Return the [X, Y] coordinate for the center point of the cell that contains the specified text.  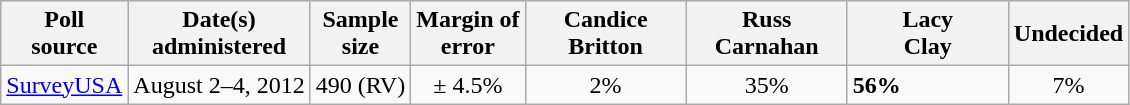
RussCarnahan [766, 34]
35% [766, 85]
2% [606, 85]
56% [928, 85]
± 4.5% [468, 85]
Undecided [1068, 34]
Pollsource [64, 34]
SurveyUSA [64, 85]
Date(s)administered [219, 34]
490 (RV) [360, 85]
Samplesize [360, 34]
LacyClay [928, 34]
CandiceBritton [606, 34]
7% [1068, 85]
Margin oferror [468, 34]
August 2–4, 2012 [219, 85]
